Locate the cell with the specified text and output its [x, y] center coordinate. 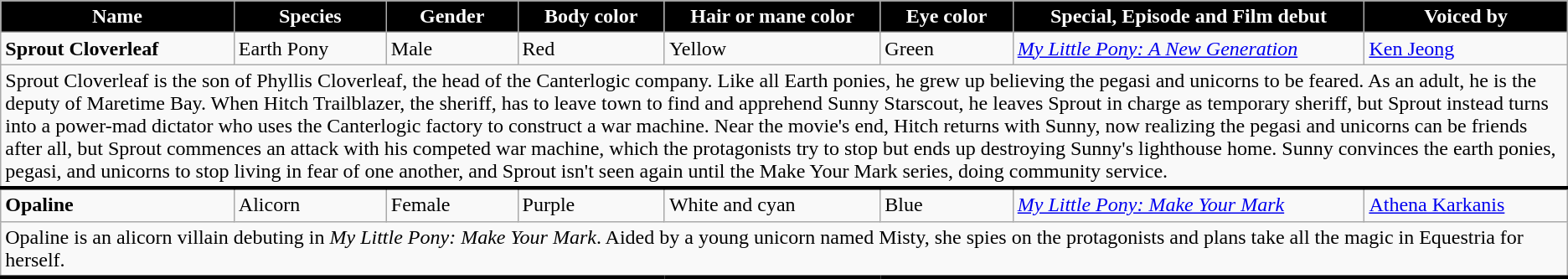
Gender [452, 17]
Ken Jeong [1466, 49]
Athena Karkanis [1466, 204]
Voiced by [1466, 17]
Yellow [772, 49]
Hair or mane color [772, 17]
Body color [591, 17]
Blue [946, 204]
Female [452, 204]
Purple [591, 204]
Male [452, 49]
My Little Pony: A New Generation [1189, 49]
Earth Pony [310, 49]
Special, Episode and Film debut [1189, 17]
Sprout Cloverleaf [117, 49]
Alicorn [310, 204]
Species [310, 17]
Name [117, 17]
Opaline [117, 204]
Green [946, 49]
White and cyan [772, 204]
Red [591, 49]
My Little Pony: Make Your Mark [1189, 204]
Eye color [946, 17]
